Provide the [X, Y] coordinate of the cell's center where the given text is located.  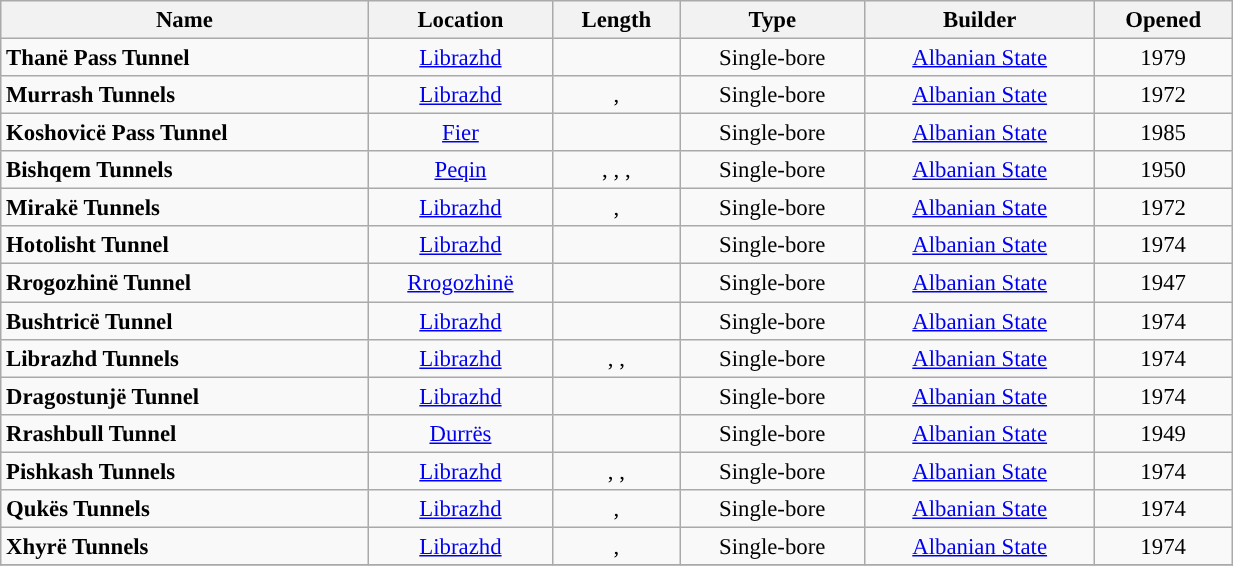
Builder [980, 20]
Pishkash Tunnels [184, 471]
Durrës [460, 433]
Thanë Pass Tunnel [184, 58]
Xhyrë Tunnels [184, 546]
Opened [1164, 20]
Type [772, 20]
Rrogozhinë Tunnel [184, 283]
1950 [1164, 170]
1985 [1164, 133]
Qukës Tunnels [184, 509]
Name [184, 20]
1979 [1164, 58]
Length [616, 20]
1947 [1164, 283]
Dragostunjë Tunnel [184, 396]
Rrashbull Tunnel [184, 433]
Murrash Tunnels [184, 95]
, , , [616, 170]
1949 [1164, 433]
Hotolisht Tunnel [184, 245]
Bushtricë Tunnel [184, 321]
Location [460, 20]
Bishqem Tunnels [184, 170]
Mirakë Tunnels [184, 208]
Peqin [460, 170]
Rrogozhinë [460, 283]
Koshovicë Pass Tunnel [184, 133]
Fier [460, 133]
Librazhd Tunnels [184, 358]
